Detect which cell encompasses the target text, then output its (x, y) center coordinate. 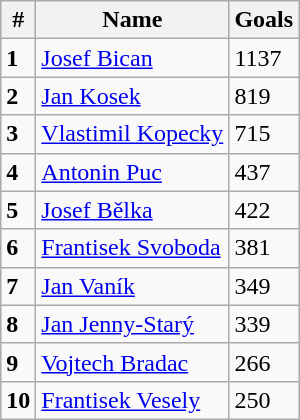
1137 (264, 58)
Vlastimil Kopecky (132, 134)
819 (264, 96)
250 (264, 400)
349 (264, 286)
1 (18, 58)
Frantisek Svoboda (132, 248)
Name (132, 20)
Jan Kosek (132, 96)
Vojtech Bradac (132, 362)
5 (18, 210)
Josef Bican (132, 58)
Goals (264, 20)
437 (264, 172)
9 (18, 362)
10 (18, 400)
715 (264, 134)
3 (18, 134)
Jan Vaník (132, 286)
Frantisek Vesely (132, 400)
266 (264, 362)
381 (264, 248)
Antonin Puc (132, 172)
4 (18, 172)
6 (18, 248)
7 (18, 286)
# (18, 20)
339 (264, 324)
2 (18, 96)
Jan Jenny-Starý (132, 324)
Josef Bělka (132, 210)
422 (264, 210)
8 (18, 324)
